Extract the (X, Y) coordinate from the center of the cell holding the provided text.  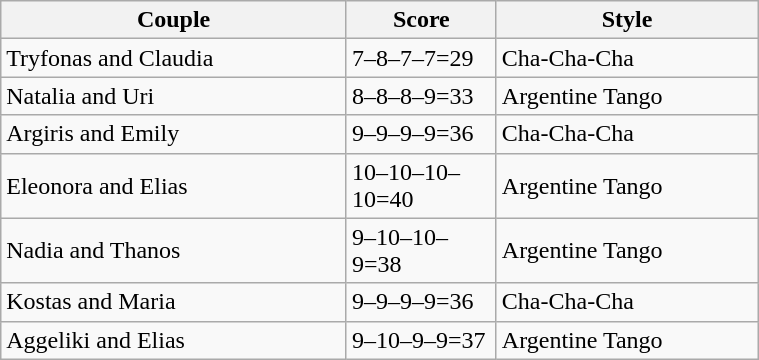
Score (421, 20)
Aggeliki and Elias (174, 340)
8–8–8–9=33 (421, 96)
10–10–10–10=40 (421, 186)
7–8–7–7=29 (421, 58)
9–10–10–9=38 (421, 250)
Eleonora and Elias (174, 186)
Kostas and Maria (174, 302)
Style (626, 20)
Natalia and Uri (174, 96)
Nadia and Thanos (174, 250)
Argiris and Emily (174, 134)
Tryfonas and Claudia (174, 58)
Couple (174, 20)
9–10–9–9=37 (421, 340)
